Extract the [x, y] coordinate from the center of the cell holding the provided text.  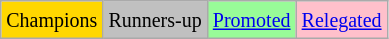
Relegated [342, 20]
Champions [52, 20]
Promoted [252, 20]
Runners-up [155, 20]
